Capture the cell that displays the provided text and extract its [X, Y] central coordinate. 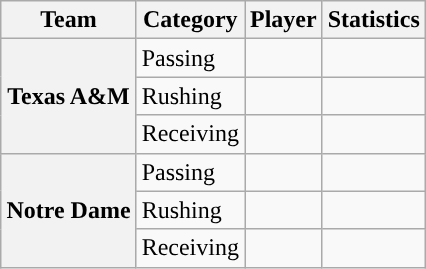
Notre Dame [68, 210]
Texas A&M [68, 96]
Player [283, 20]
Team [68, 20]
Category [190, 20]
Statistics [374, 20]
